Locate the cell with the specified text and output its (X, Y) center coordinate. 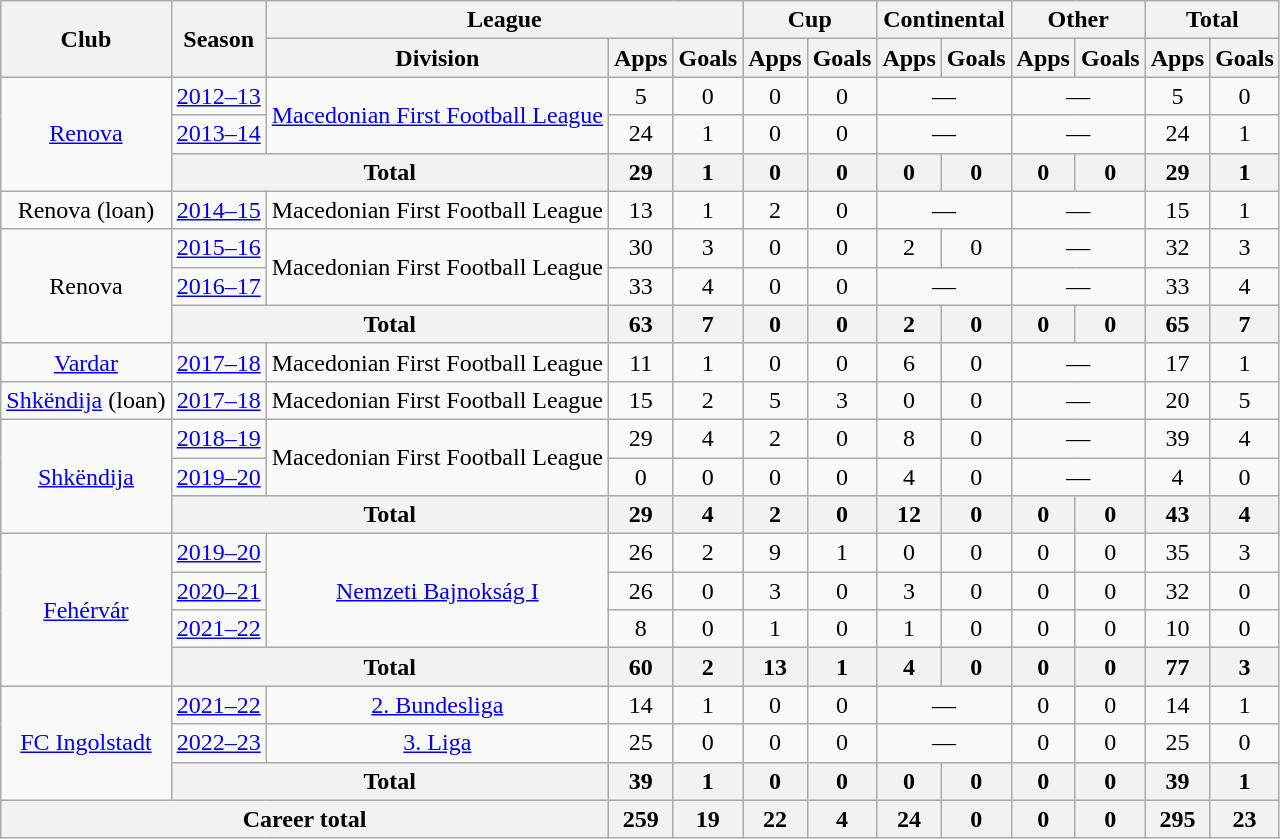
3. Liga (437, 743)
10 (1177, 629)
2018–19 (218, 438)
19 (708, 819)
Season (218, 39)
35 (1177, 553)
2015–16 (218, 248)
FC Ingolstadt (86, 743)
17 (1177, 362)
2022–23 (218, 743)
60 (641, 667)
2012–13 (218, 96)
Cup (810, 20)
2013–14 (218, 134)
63 (641, 324)
295 (1177, 819)
11 (641, 362)
77 (1177, 667)
65 (1177, 324)
Club (86, 39)
9 (775, 553)
2. Bundesliga (437, 705)
Continental (944, 20)
43 (1177, 515)
Nemzeti Bajnokság I (437, 591)
Shkëndija (loan) (86, 400)
2014–15 (218, 210)
Division (437, 58)
30 (641, 248)
23 (1245, 819)
Career total (305, 819)
12 (909, 515)
22 (775, 819)
2016–17 (218, 286)
20 (1177, 400)
2020–21 (218, 591)
6 (909, 362)
League (504, 20)
Other (1078, 20)
259 (641, 819)
Shkëndija (86, 476)
Fehérvár (86, 610)
Renova (loan) (86, 210)
Vardar (86, 362)
